Locate the cell with the specified text and output its (x, y) center coordinate. 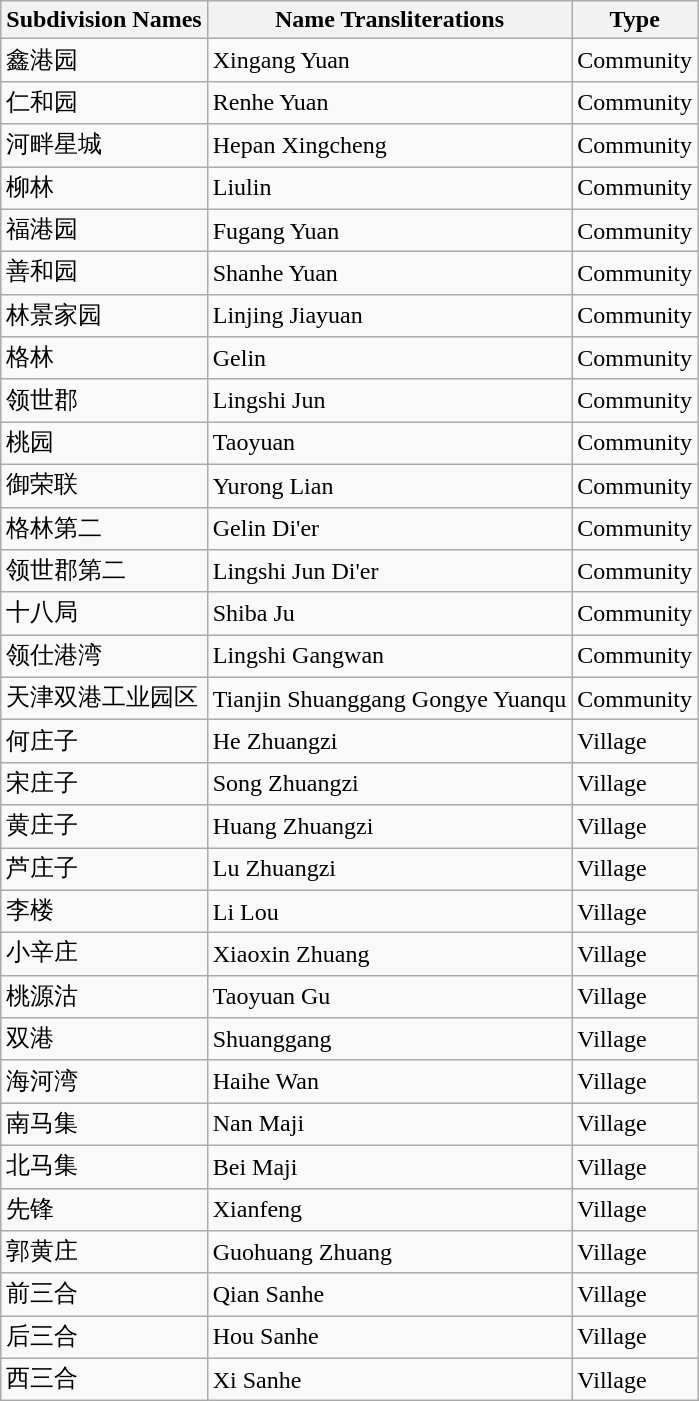
福港园 (104, 230)
Song Zhuangzi (390, 784)
Subdivision Names (104, 20)
Haihe Wan (390, 1082)
Name Transliterations (390, 20)
李楼 (104, 912)
Taoyuan Gu (390, 996)
林景家园 (104, 316)
小辛庄 (104, 954)
后三合 (104, 1338)
御荣联 (104, 486)
Lingshi Jun (390, 400)
Lingshi Jun Di'er (390, 572)
Xiaoxin Zhuang (390, 954)
Tianjin Shuanggang Gongye Yuanqu (390, 698)
Lingshi Gangwan (390, 656)
Fugang Yuan (390, 230)
格林 (104, 358)
黄庄子 (104, 826)
北马集 (104, 1166)
He Zhuangzi (390, 742)
Liulin (390, 188)
双港 (104, 1040)
Hou Sanhe (390, 1338)
Shuanggang (390, 1040)
仁和园 (104, 102)
Guohuang Zhuang (390, 1252)
Nan Maji (390, 1124)
领世郡第二 (104, 572)
Xi Sanhe (390, 1380)
柳林 (104, 188)
桃源沽 (104, 996)
Hepan Xingcheng (390, 146)
Shiba Ju (390, 614)
芦庄子 (104, 870)
桃园 (104, 444)
Renhe Yuan (390, 102)
Huang Zhuangzi (390, 826)
宋庄子 (104, 784)
Yurong Lian (390, 486)
领世郡 (104, 400)
Linjing Jiayuan (390, 316)
Xianfeng (390, 1210)
善和园 (104, 274)
Taoyuan (390, 444)
何庄子 (104, 742)
天津双港工业园区 (104, 698)
十八局 (104, 614)
Bei Maji (390, 1166)
Lu Zhuangzi (390, 870)
南马集 (104, 1124)
海河湾 (104, 1082)
鑫港园 (104, 60)
格林第二 (104, 528)
前三合 (104, 1294)
Qian Sanhe (390, 1294)
郭黄庄 (104, 1252)
河畔星城 (104, 146)
先锋 (104, 1210)
Shanhe Yuan (390, 274)
Type (635, 20)
领仕港湾 (104, 656)
Gelin Di'er (390, 528)
Gelin (390, 358)
西三合 (104, 1380)
Xingang Yuan (390, 60)
Li Lou (390, 912)
